Return [x, y] of the center of cell containing provided text 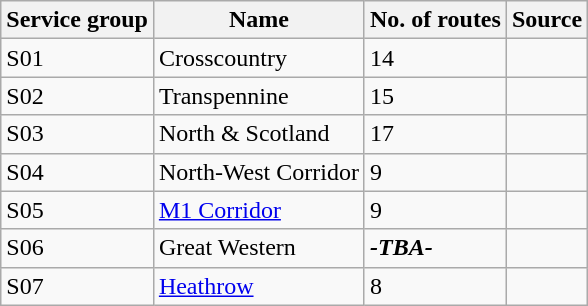
S07 [78, 286]
8 [435, 286]
Source [546, 20]
North & Scotland [258, 134]
17 [435, 134]
M1 Corridor [258, 210]
S05 [78, 210]
Service group [78, 20]
S02 [78, 96]
-TBA- [435, 248]
15 [435, 96]
S01 [78, 58]
No. of routes [435, 20]
North-West Corridor [258, 172]
Heathrow [258, 286]
S06 [78, 248]
Name [258, 20]
Great Western [258, 248]
S04 [78, 172]
Crosscountry [258, 58]
S03 [78, 134]
14 [435, 58]
Transpennine [258, 96]
